From the cell containing the given text, extract its center point as [X, Y] coordinate. 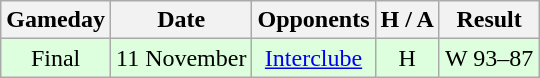
Result [488, 20]
Gameday [56, 20]
Final [56, 58]
H [407, 58]
Interclube [314, 58]
W 93–87 [488, 58]
Date [180, 20]
Opponents [314, 20]
H / A [407, 20]
11 November [180, 58]
